Return (X, Y) of the center of cell containing provided text 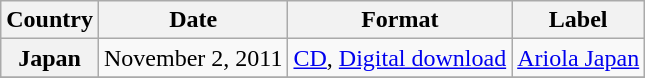
Date (192, 20)
November 2, 2011 (192, 58)
Ariola Japan (578, 58)
CD, Digital download (400, 58)
Format (400, 20)
Japan (50, 58)
Country (50, 20)
Label (578, 20)
